For the text-containing cell, return its midpoint in [x, y] coordinate format. 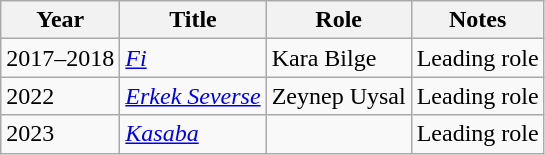
Title [193, 20]
Role [338, 20]
2023 [60, 134]
Zeynep Uysal [338, 96]
Fi [193, 58]
Kara Bilge [338, 58]
Notes [478, 20]
Erkek Severse [193, 96]
Year [60, 20]
2017–2018 [60, 58]
2022 [60, 96]
Kasaba [193, 134]
